Return the (x, y) coordinate for the center point of the cell that contains the specified text.  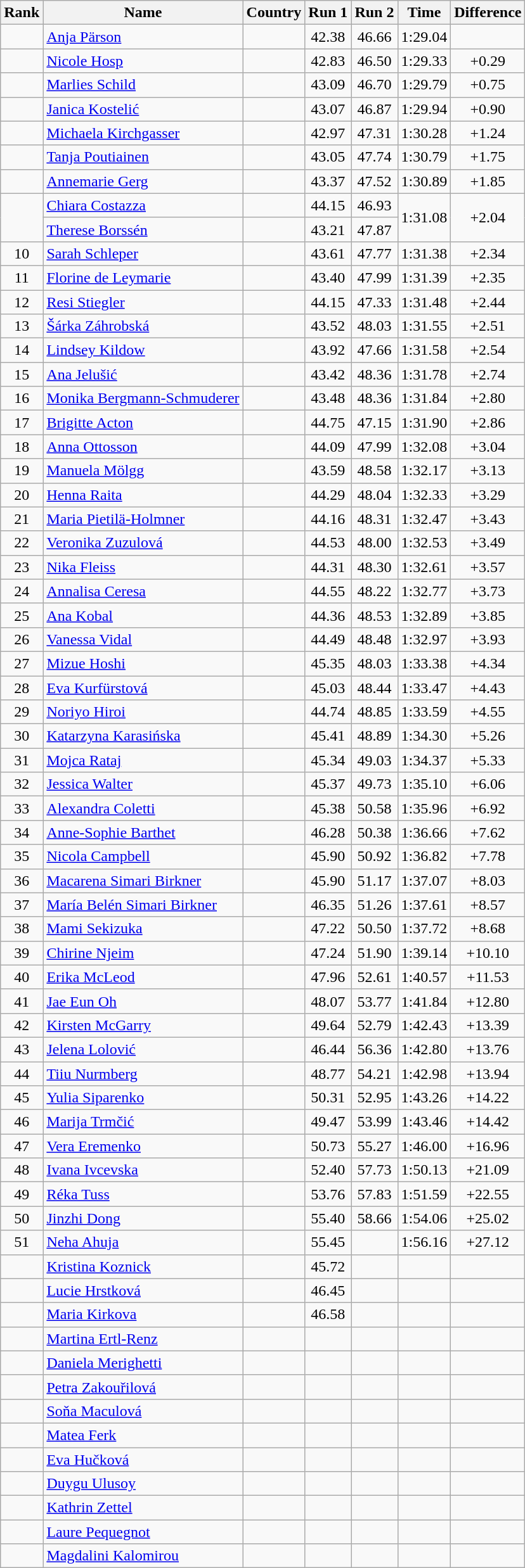
43.52 (328, 326)
Mami Sekizuka (143, 929)
Difference (488, 13)
Tanja Poutiainen (143, 157)
1:33.47 (424, 687)
15 (22, 374)
58.66 (374, 1218)
+3.73 (488, 591)
1:31.08 (424, 217)
20 (22, 495)
Ana Kobal (143, 615)
47.74 (374, 157)
23 (22, 567)
43.07 (328, 109)
50.58 (374, 808)
1:34.37 (424, 760)
Alexandra Coletti (143, 808)
Marija Trmčić (143, 1122)
47.52 (374, 181)
1:31.48 (424, 302)
Janica Kostelić (143, 109)
46.35 (328, 905)
19 (22, 471)
50.31 (328, 1098)
10 (22, 253)
48 (22, 1170)
47.96 (328, 977)
Matea Ferk (143, 1435)
16 (22, 398)
1:51.59 (424, 1194)
Chirine Njeim (143, 953)
1:31.55 (424, 326)
Daniela Merighetti (143, 1363)
+2.34 (488, 253)
+3.85 (488, 615)
Country (274, 13)
Rank (22, 13)
+14.22 (488, 1098)
+2.80 (488, 398)
13 (22, 326)
45.34 (328, 760)
53.77 (374, 1001)
44.55 (328, 591)
+8.68 (488, 929)
+21.09 (488, 1170)
Ivana Ivcevska (143, 1170)
48.30 (374, 567)
Nicola Campbell (143, 857)
+0.90 (488, 109)
43.61 (328, 253)
Lindsey Kildow (143, 350)
51.26 (374, 905)
Jae Eun Oh (143, 1001)
+5.33 (488, 760)
Jessica Walter (143, 784)
33 (22, 808)
47.15 (374, 423)
Maria Kirkova (143, 1315)
29 (22, 712)
45.35 (328, 663)
1:30.28 (424, 133)
+2.74 (488, 374)
48.22 (374, 591)
48.07 (328, 1001)
+2.86 (488, 423)
+10.10 (488, 953)
51.90 (374, 953)
48.48 (374, 639)
55.40 (328, 1218)
Annalisa Ceresa (143, 591)
+25.02 (488, 1218)
32 (22, 784)
1:37.72 (424, 929)
Eva Kurfürstová (143, 687)
+5.26 (488, 736)
1:29.33 (424, 61)
Duygu Ulusoy (143, 1484)
1:42.43 (424, 1025)
46.66 (374, 37)
1:33.59 (424, 712)
+22.55 (488, 1194)
+8.03 (488, 881)
Jelena Lolović (143, 1049)
48.89 (374, 736)
50.92 (374, 857)
46.45 (328, 1291)
+16.96 (488, 1146)
1:40.57 (424, 977)
Maria Pietilä-Holmner (143, 519)
+4.55 (488, 712)
48.85 (374, 712)
1:43.46 (424, 1122)
Petra Zakouřilová (143, 1387)
Time (424, 13)
45 (22, 1098)
46.50 (374, 61)
1:31.58 (424, 350)
46.58 (328, 1315)
+2.44 (488, 302)
Manuela Mölgg (143, 471)
43.92 (328, 350)
Soňa Maculová (143, 1411)
51 (22, 1242)
+14.42 (488, 1122)
Nicole Hosp (143, 61)
18 (22, 447)
Annemarie Gerg (143, 181)
+3.13 (488, 471)
1:35.10 (424, 784)
+12.80 (488, 1001)
+13.94 (488, 1074)
45.03 (328, 687)
+0.29 (488, 61)
43.40 (328, 277)
+7.62 (488, 832)
+2.51 (488, 326)
1:31.90 (424, 423)
1:37.61 (424, 905)
11 (22, 277)
1:29.94 (424, 109)
46.70 (374, 85)
Neha Ahuja (143, 1242)
Laure Pequegnot (143, 1532)
1:39.14 (424, 953)
1:32.53 (424, 543)
40 (22, 977)
1:35.96 (424, 808)
17 (22, 423)
44.16 (328, 519)
47.66 (374, 350)
+0.75 (488, 85)
49.64 (328, 1025)
34 (22, 832)
1:32.33 (424, 495)
Réka Tuss (143, 1194)
Mizue Hoshi (143, 663)
1:34.30 (424, 736)
1:29.04 (424, 37)
1:31.38 (424, 253)
Kirsten McGarry (143, 1025)
48.31 (374, 519)
46.87 (374, 109)
Run 1 (328, 13)
27 (22, 663)
1:43.26 (424, 1098)
43.37 (328, 181)
1:42.98 (424, 1074)
Tiiu Nurmberg (143, 1074)
49.47 (328, 1122)
+1.24 (488, 133)
1:46.00 (424, 1146)
44.49 (328, 639)
56.36 (374, 1049)
Martina Ertl-Renz (143, 1339)
+27.12 (488, 1242)
53.99 (374, 1122)
53.76 (328, 1194)
1:50.13 (424, 1170)
+3.04 (488, 447)
Vanessa Vidal (143, 639)
+13.39 (488, 1025)
42.97 (328, 133)
14 (22, 350)
48.04 (374, 495)
+2.04 (488, 217)
Noriyo Hiroi (143, 712)
1:31.84 (424, 398)
1:29.79 (424, 85)
48.00 (374, 543)
+4.43 (488, 687)
Erika McLeod (143, 977)
Monika Bergmann-Schmuderer (143, 398)
1:37.07 (424, 881)
49 (22, 1194)
+6.92 (488, 808)
21 (22, 519)
Ana Jelušić (143, 374)
47.77 (374, 253)
44.31 (328, 567)
1:32.97 (424, 639)
Nika Fleiss (143, 567)
1:30.79 (424, 157)
1:31.39 (424, 277)
35 (22, 857)
55.45 (328, 1242)
1:30.89 (424, 181)
46 (22, 1122)
Anja Pärson (143, 37)
Vera Eremenko (143, 1146)
47.87 (374, 229)
1:42.80 (424, 1049)
+3.57 (488, 567)
+11.53 (488, 977)
48.58 (374, 471)
52.61 (374, 977)
1:32.61 (424, 567)
Kathrin Zettel (143, 1508)
1:32.47 (424, 519)
Chiara Costazza (143, 205)
57.83 (374, 1194)
Run 2 (374, 13)
Jinzhi Dong (143, 1218)
44.53 (328, 543)
+4.34 (488, 663)
+3.29 (488, 495)
Lucie Hrstková (143, 1291)
45.72 (328, 1266)
Sarah Schleper (143, 253)
50.73 (328, 1146)
47.31 (374, 133)
Eva Hučková (143, 1459)
28 (22, 687)
+6.06 (488, 784)
1:41.84 (424, 1001)
1:32.77 (424, 591)
1:32.08 (424, 447)
41 (22, 1001)
50 (22, 1218)
+3.43 (488, 519)
María Belén Simari Birkner (143, 905)
43 (22, 1049)
45.37 (328, 784)
22 (22, 543)
48.53 (374, 615)
+2.35 (488, 277)
44.29 (328, 495)
Šárka Záhrobská (143, 326)
30 (22, 736)
54.21 (374, 1074)
44.36 (328, 615)
1:56.16 (424, 1242)
42.38 (328, 37)
1:36.82 (424, 857)
36 (22, 881)
1:33.38 (424, 663)
Kristina Koznick (143, 1266)
Name (143, 13)
Mojca Rataj (143, 760)
46.28 (328, 832)
43.42 (328, 374)
Resi Stiegler (143, 302)
1:36.66 (424, 832)
Henna Raita (143, 495)
+8.57 (488, 905)
Brigitte Acton (143, 423)
48.77 (328, 1074)
49.73 (374, 784)
52.40 (328, 1170)
12 (22, 302)
51.17 (374, 881)
44.09 (328, 447)
45.41 (328, 736)
25 (22, 615)
24 (22, 591)
1:32.89 (424, 615)
Yulia Siparenko (143, 1098)
+1.85 (488, 181)
42.83 (328, 61)
57.73 (374, 1170)
26 (22, 639)
49.03 (374, 760)
+13.76 (488, 1049)
Veronika Zuzulová (143, 543)
50.38 (374, 832)
Therese Borssén (143, 229)
+3.49 (488, 543)
47.24 (328, 953)
52.79 (374, 1025)
43.09 (328, 85)
+3.93 (488, 639)
47.22 (328, 929)
Michaela Kirchgasser (143, 133)
44.75 (328, 423)
+2.54 (488, 350)
+7.78 (488, 857)
Macarena Simari Birkner (143, 881)
Anne-Sophie Barthet (143, 832)
37 (22, 905)
47.33 (374, 302)
52.95 (374, 1098)
Florine de Leymarie (143, 277)
43.59 (328, 471)
46.44 (328, 1049)
46.93 (374, 205)
50.50 (374, 929)
55.27 (374, 1146)
45.38 (328, 808)
47 (22, 1146)
1:54.06 (424, 1218)
42 (22, 1025)
43.21 (328, 229)
44 (22, 1074)
Magdalini Kalomirou (143, 1556)
48.44 (374, 687)
1:31.78 (424, 374)
39 (22, 953)
38 (22, 929)
1:32.17 (424, 471)
31 (22, 760)
+1.75 (488, 157)
43.48 (328, 398)
44.74 (328, 712)
Katarzyna Karasińska (143, 736)
43.05 (328, 157)
Anna Ottosson (143, 447)
Marlies Schild (143, 85)
